Identify which cell holds the provided text, then report its [x, y] central coordinate. 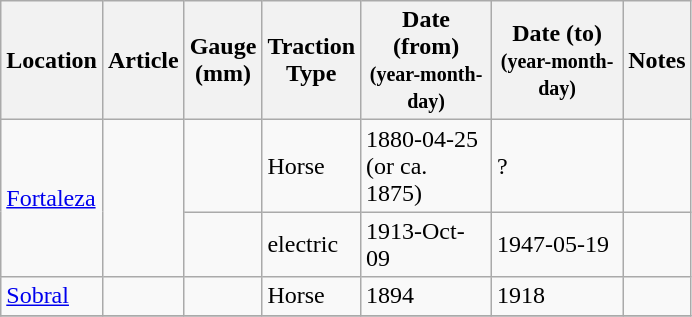
1913-Oct-09 [426, 244]
1880-04-25 (or ca. 1875) [426, 166]
Location [52, 60]
1918 [558, 296]
TractionType [312, 60]
Date (from)(year-month-day) [426, 60]
1947-05-19 [558, 244]
Fortaleza [52, 198]
Date (to)(year-month-day) [558, 60]
1894 [426, 296]
Gauge (mm) [223, 60]
Sobral [52, 296]
Article [143, 60]
? [558, 166]
Notes [657, 60]
electric [312, 244]
